Detect which cell encompasses the target text, then output its [X, Y] center coordinate. 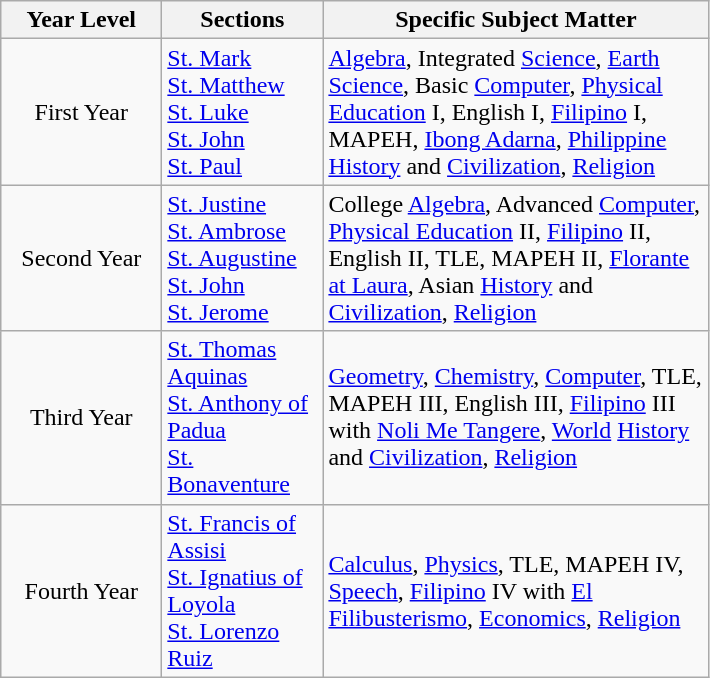
Sections [242, 20]
Calculus, Physics, TLE, MAPEH IV, Speech, Filipino IV with El Filibusterismo, Economics, Religion [516, 590]
St. JustineSt. AmbroseSt. AugustineSt. JohnSt. Jerome [242, 258]
St. Francis of AssisiSt. Ignatius of LoyolaSt. Lorenzo Ruiz [242, 590]
Fourth Year [82, 590]
St. MarkSt. MatthewSt. LukeSt. JohnSt. Paul [242, 112]
Geometry, Chemistry, Computer, TLE, MAPEH III, English III, Filipino III with Noli Me Tangere, World History and Civilization, Religion [516, 418]
Specific Subject Matter [516, 20]
Year Level [82, 20]
Second Year [82, 258]
Third Year [82, 418]
First Year [82, 112]
St. Thomas AquinasSt. Anthony of PaduaSt. Bonaventure [242, 418]
